Scan for the cell matching the given text and deliver its [X, Y] coordinate at center. 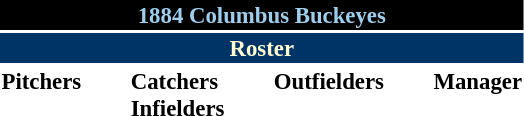
Roster [262, 48]
1884 Columbus Buckeyes [262, 15]
